Return the (x, y) coordinate for the center point of the cell that contains the specified text.  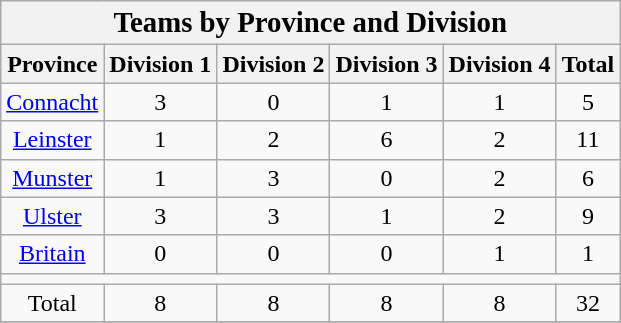
Teams by Province and Division (310, 23)
Ulster (52, 216)
Province (52, 64)
5 (588, 102)
32 (588, 303)
Munster (52, 178)
9 (588, 216)
11 (588, 140)
Connacht (52, 102)
Britain (52, 254)
Leinster (52, 140)
Division 1 (160, 64)
Division 2 (274, 64)
Division 4 (500, 64)
Division 3 (386, 64)
